Find where the given text appears and provide that cell's center as [X, Y] coordinate. 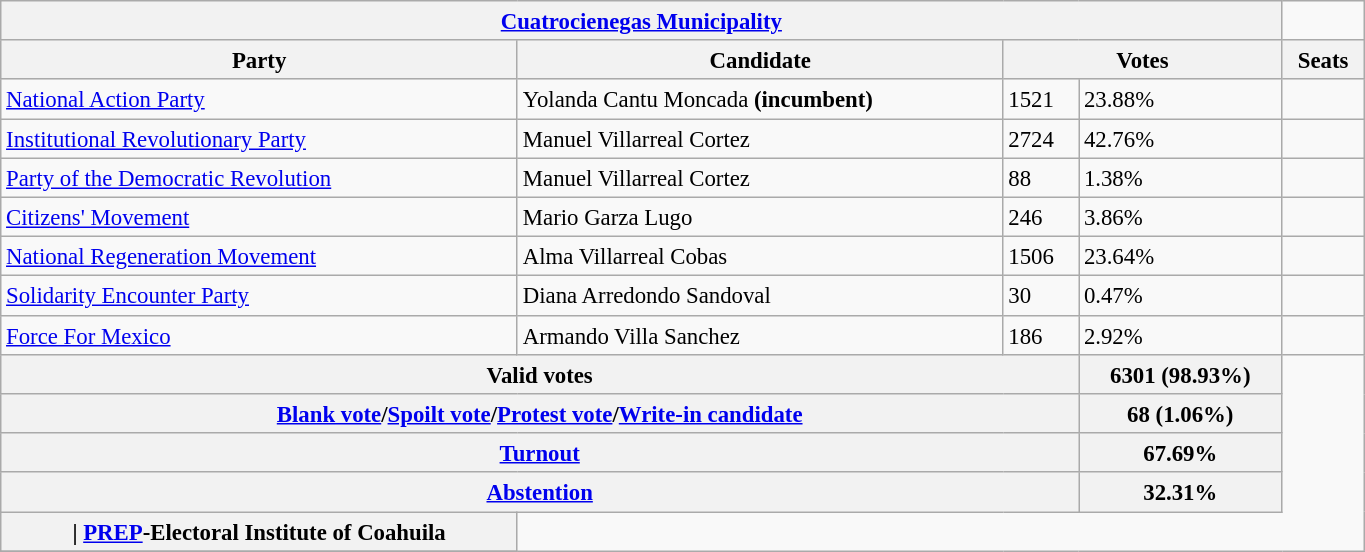
Votes [1142, 60]
Party [260, 60]
67.69% [1180, 452]
68 (1.06%) [1180, 414]
Turnout [540, 452]
0.47% [1180, 296]
Diana Arredondo Sandoval [760, 296]
Mario Garza Lugo [760, 216]
Alma Villarreal Cobas [760, 256]
2724 [1041, 138]
National Action Party [260, 100]
Armando Villa Sanchez [760, 334]
23.88% [1180, 100]
186 [1041, 334]
Abstention [540, 492]
32.31% [1180, 492]
National Regeneration Movement [260, 256]
Yolanda Cantu Moncada (incumbent) [760, 100]
1521 [1041, 100]
42.76% [1180, 138]
Solidarity Encounter Party [260, 296]
23.64% [1180, 256]
6301 (98.93%) [1180, 374]
Valid votes [540, 374]
Citizens' Movement [260, 216]
Party of the Democratic Revolution [260, 178]
2.92% [1180, 334]
1506 [1041, 256]
246 [1041, 216]
Force For Mexico [260, 334]
Blank vote/Spoilt vote/Protest vote/Write-in candidate [540, 414]
Institutional Revolutionary Party [260, 138]
Cuatrocienegas Municipality [642, 20]
| PREP-Electoral Institute of Coahuila [260, 532]
Seats [1323, 60]
30 [1041, 296]
88 [1041, 178]
1.38% [1180, 178]
Candidate [760, 60]
3.86% [1180, 216]
